Detect which cell encompasses the target text, then output its (X, Y) center coordinate. 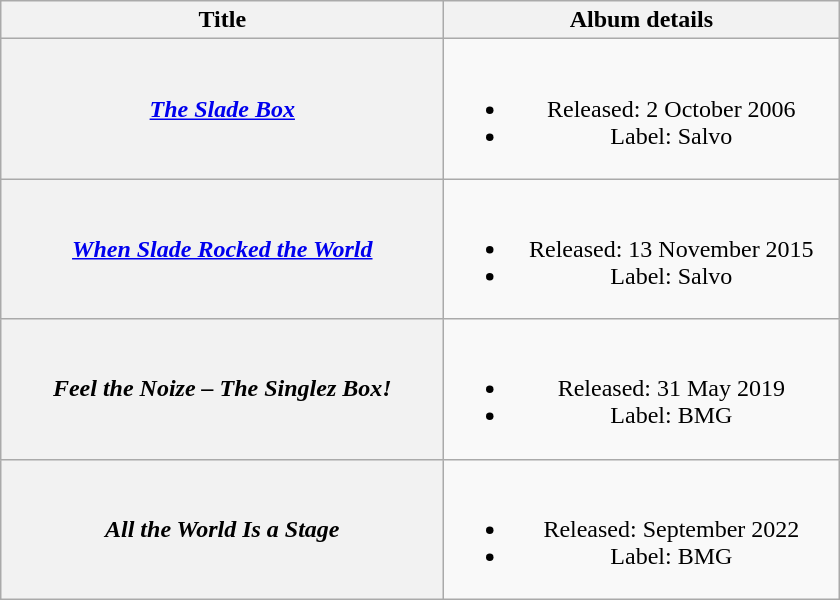
Feel the Noize – The Singlez Box! (222, 389)
Released: 2 October 2006Label: Salvo (642, 109)
Album details (642, 20)
Released: 31 May 2019Label: BMG (642, 389)
When Slade Rocked the World (222, 249)
The Slade Box (222, 109)
Released: 13 November 2015Label: Salvo (642, 249)
Title (222, 20)
Released: September 2022Label: BMG (642, 529)
All the World Is a Stage (222, 529)
